Scan for the cell matching the given text and deliver its (X, Y) coordinate at center. 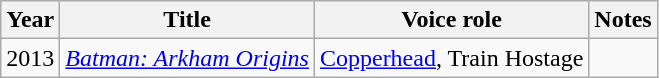
Copperhead, Train Hostage (451, 58)
Title (188, 20)
Year (30, 20)
2013 (30, 58)
Voice role (451, 20)
Batman: Arkham Origins (188, 58)
Notes (623, 20)
